Detect which cell encompasses the target text, then output its [X, Y] center coordinate. 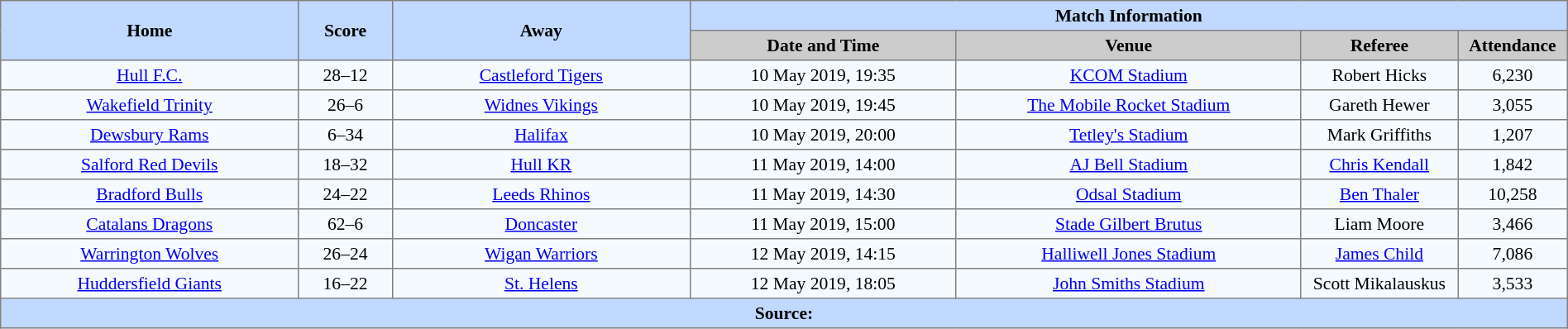
Halifax [541, 135]
26–6 [346, 105]
16–22 [346, 284]
Ben Thaler [1379, 194]
Catalans Dragons [150, 224]
Halliwell Jones Stadium [1128, 254]
Stade Gilbert Brutus [1128, 224]
28–12 [346, 75]
10 May 2019, 19:45 [823, 105]
62–6 [346, 224]
Widnes Vikings [541, 105]
Attendance [1513, 45]
John Smiths Stadium [1128, 284]
3,466 [1513, 224]
Dewsbury Rams [150, 135]
Mark Griffiths [1379, 135]
Bradford Bulls [150, 194]
Leeds Rhinos [541, 194]
11 May 2019, 14:30 [823, 194]
24–22 [346, 194]
Wakefield Trinity [150, 105]
Match Information [1128, 16]
11 May 2019, 14:00 [823, 164]
Robert Hicks [1379, 75]
10,258 [1513, 194]
Odsal Stadium [1128, 194]
12 May 2019, 18:05 [823, 284]
Liam Moore [1379, 224]
KCOM Stadium [1128, 75]
6,230 [1513, 75]
James Child [1379, 254]
Wigan Warriors [541, 254]
Scott Mikalauskus [1379, 284]
Tetley's Stadium [1128, 135]
Gareth Hewer [1379, 105]
The Mobile Rocket Stadium [1128, 105]
10 May 2019, 20:00 [823, 135]
Date and Time [823, 45]
26–24 [346, 254]
18–32 [346, 164]
Score [346, 31]
Doncaster [541, 224]
Home [150, 31]
Castleford Tigers [541, 75]
Warrington Wolves [150, 254]
St. Helens [541, 284]
Venue [1128, 45]
Salford Red Devils [150, 164]
6–34 [346, 135]
1,207 [1513, 135]
1,842 [1513, 164]
3,533 [1513, 284]
Away [541, 31]
Chris Kendall [1379, 164]
3,055 [1513, 105]
10 May 2019, 19:35 [823, 75]
Hull KR [541, 164]
7,086 [1513, 254]
11 May 2019, 15:00 [823, 224]
Referee [1379, 45]
AJ Bell Stadium [1128, 164]
Source: [784, 313]
12 May 2019, 14:15 [823, 254]
Hull F.C. [150, 75]
Huddersfield Giants [150, 284]
